Return (x, y) of the center of cell containing provided text 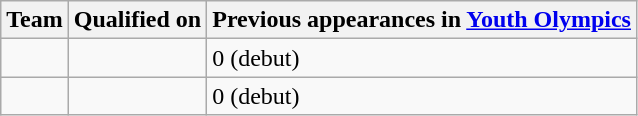
Team (35, 20)
Qualified on (137, 20)
Previous appearances in Youth Olympics (422, 20)
